From the cell containing the given text, extract its center point as (x, y) coordinate. 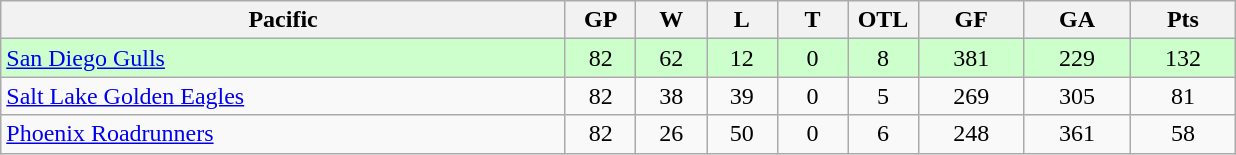
269 (971, 96)
5 (884, 96)
50 (742, 134)
L (742, 20)
Phoenix Roadrunners (284, 134)
12 (742, 58)
305 (1077, 96)
26 (672, 134)
132 (1183, 58)
GF (971, 20)
381 (971, 58)
GP (600, 20)
62 (672, 58)
Pts (1183, 20)
248 (971, 134)
Salt Lake Golden Eagles (284, 96)
39 (742, 96)
58 (1183, 134)
6 (884, 134)
Pacific (284, 20)
W (672, 20)
361 (1077, 134)
38 (672, 96)
T (812, 20)
8 (884, 58)
229 (1077, 58)
81 (1183, 96)
OTL (884, 20)
GA (1077, 20)
San Diego Gulls (284, 58)
